Determine the [X, Y] coordinate at the center of the cell enclosing the given text.  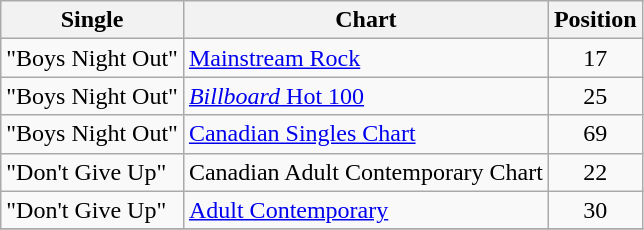
Mainstream Rock [366, 58]
Billboard Hot 100 [366, 96]
Canadian Singles Chart [366, 134]
Single [92, 20]
30 [595, 210]
69 [595, 134]
Position [595, 20]
17 [595, 58]
Adult Contemporary [366, 210]
25 [595, 96]
Chart [366, 20]
22 [595, 172]
Canadian Adult Contemporary Chart [366, 172]
